Return the (X, Y) coordinate for the center point of the cell that contains the specified text.  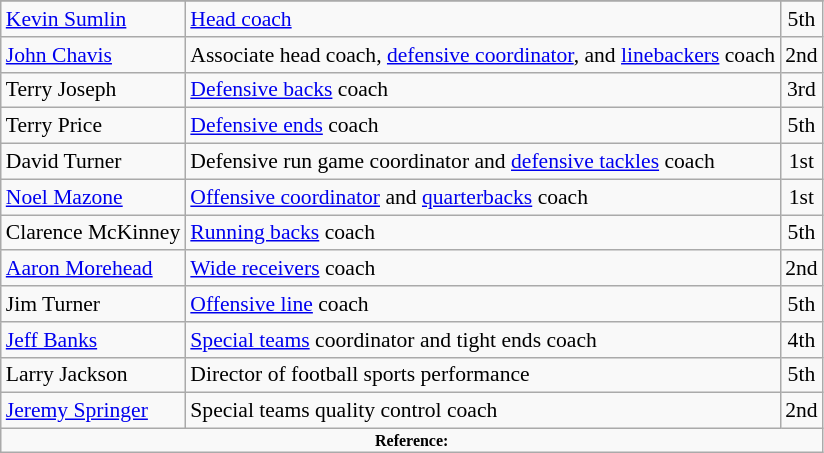
Kevin Sumlin (94, 19)
Reference: (412, 441)
Terry Price (94, 126)
Defensive run game coordinator and defensive tackles coach (482, 162)
4th (802, 340)
Running backs coach (482, 233)
Offensive line coach (482, 304)
Defensive ends coach (482, 126)
Terry Joseph (94, 90)
Special teams coordinator and tight ends coach (482, 340)
Aaron Morehead (94, 269)
Offensive coordinator and quarterbacks coach (482, 197)
Wide receivers coach (482, 269)
Larry Jackson (94, 375)
3rd (802, 90)
Head coach (482, 19)
Clarence McKinney (94, 233)
Jeremy Springer (94, 411)
Noel Mazone (94, 197)
David Turner (94, 162)
Special teams quality control coach (482, 411)
John Chavis (94, 55)
Jim Turner (94, 304)
Defensive backs coach (482, 90)
Jeff Banks (94, 340)
Associate head coach, defensive coordinator, and linebackers coach (482, 55)
Director of football sports performance (482, 375)
